Output the [X, Y] coordinate of the center of the cell containing the given text.  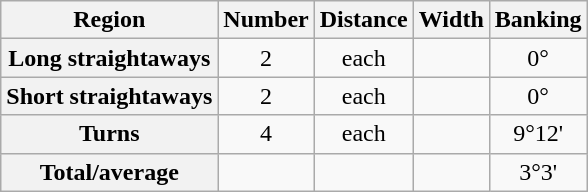
Width [451, 20]
Number [266, 20]
Long straightaways [110, 58]
Region [110, 20]
Total/average [110, 172]
Distance [364, 20]
9°12' [538, 134]
4 [266, 134]
3°3' [538, 172]
Turns [110, 134]
Short straightaways [110, 96]
Banking [538, 20]
